Output the (x, y) coordinate of the center of the cell containing the given text.  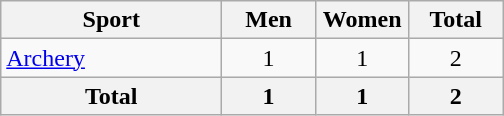
Archery (112, 58)
Men (269, 20)
Women (362, 20)
Sport (112, 20)
